Return (x, y) of the center of cell containing provided text 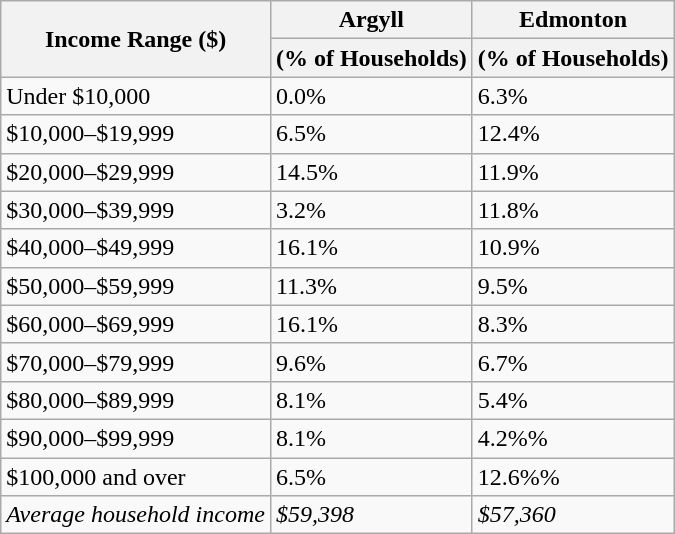
9.5% (573, 286)
$10,000–$19,999 (136, 134)
Under $10,000 (136, 96)
6.7% (573, 362)
$60,000–$69,999 (136, 324)
Income Range ($) (136, 39)
Argyll (371, 20)
$100,000 and over (136, 477)
4.2%% (573, 438)
5.4% (573, 400)
9.6% (371, 362)
3.2% (371, 210)
$40,000–$49,999 (136, 248)
Edmonton (573, 20)
11.9% (573, 172)
10.9% (573, 248)
11.8% (573, 210)
12.6%% (573, 477)
$57,360 (573, 515)
14.5% (371, 172)
6.3% (573, 96)
$50,000–$59,999 (136, 286)
$90,000–$99,999 (136, 438)
$20,000–$29,999 (136, 172)
0.0% (371, 96)
11.3% (371, 286)
$80,000–$89,999 (136, 400)
12.4% (573, 134)
$59,398 (371, 515)
Average household income (136, 515)
8.3% (573, 324)
$70,000–$79,999 (136, 362)
$30,000–$39,999 (136, 210)
